Find where the given text appears and provide that cell's center as [X, Y] coordinate. 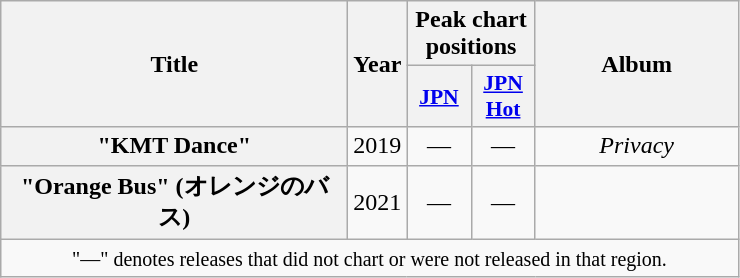
2019 [378, 146]
Year [378, 64]
JPN [439, 96]
JPN Hot [503, 96]
Peak chart positions [471, 34]
Privacy [636, 146]
Title [174, 64]
"KMT Dance" [174, 146]
Album [636, 64]
"Orange Bus" (オレンジのバス) [174, 202]
2021 [378, 202]
"—" denotes releases that did not chart or were not released in that region. [370, 258]
